Detect which cell encompasses the target text, then output its [X, Y] center coordinate. 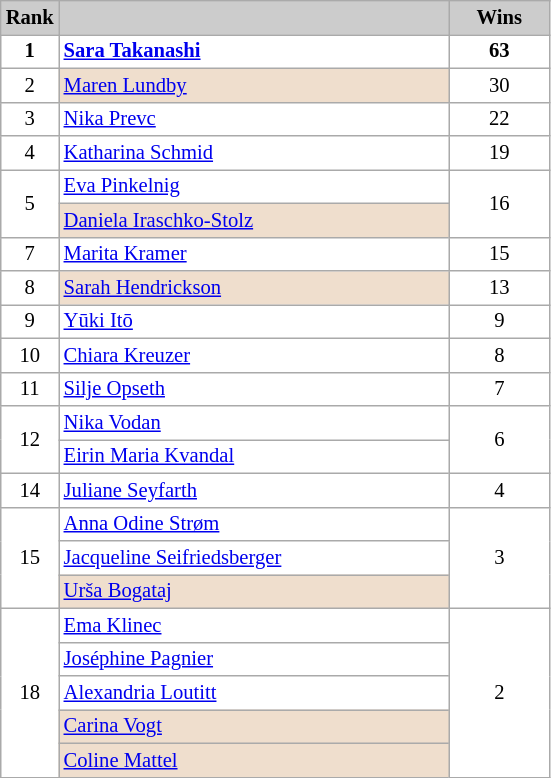
Eirin Maria Kvandal [254, 456]
16 [499, 203]
Joséphine Pagnier [254, 659]
Eva Pinkelnig [254, 186]
10 [30, 355]
Coline Mattel [254, 760]
19 [499, 153]
1 [30, 51]
22 [499, 119]
6 [499, 440]
63 [499, 51]
Maren Lundby [254, 85]
Ema Klinec [254, 625]
14 [30, 490]
12 [30, 440]
Alexandria Loutitt [254, 693]
Nika Prevc [254, 119]
Carina Vogt [254, 726]
Silje Opseth [254, 389]
Jacqueline Seifriedsberger [254, 557]
Juliane Seyfarth [254, 490]
Yūki Itō [254, 321]
Sara Takanashi [254, 51]
Sarah Hendrickson [254, 287]
Marita Kramer [254, 254]
Urša Bogataj [254, 591]
11 [30, 389]
Nika Vodan [254, 423]
18 [30, 692]
30 [499, 85]
Wins [499, 17]
Daniela Iraschko-Stolz [254, 220]
Katharina Schmid [254, 153]
Rank [30, 17]
Anna Odine Strøm [254, 524]
13 [499, 287]
Chiara Kreuzer [254, 355]
5 [30, 203]
